From the cell containing the given text, extract its center point as (X, Y) coordinate. 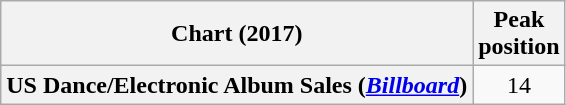
14 (519, 85)
US Dance/Electronic Album Sales (Billboard) (237, 85)
Chart (2017) (237, 34)
Peakposition (519, 34)
